Determine the (X, Y) coordinate at the center of the cell enclosing the given text.  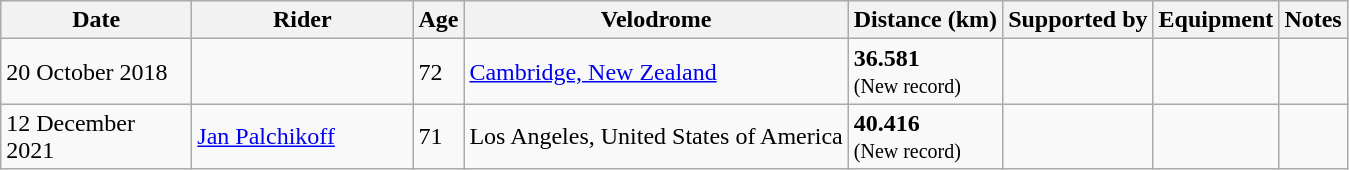
Los Angeles, United States of America (656, 136)
20 October 2018 (96, 72)
Cambridge, New Zealand (656, 72)
Equipment (1216, 20)
71 (438, 136)
36.581(New record) (925, 72)
Date (96, 20)
Age (438, 20)
Notes (1313, 20)
72 (438, 72)
Velodrome (656, 20)
40.416(New record) (925, 136)
Rider (302, 20)
Supported by (1078, 20)
Jan Palchikoff (302, 136)
12 December 2021 (96, 136)
Distance (km) (925, 20)
